Find where the given text appears and provide that cell's center as (x, y) coordinate. 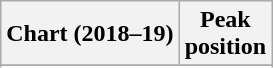
Peakposition (225, 34)
Chart (2018–19) (90, 34)
